For the text-containing cell, return its midpoint in [x, y] coordinate format. 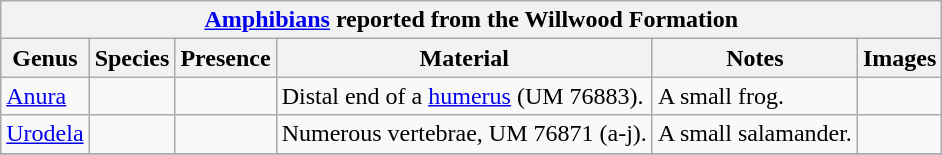
Presence [226, 58]
Material [464, 58]
Notes [754, 58]
Numerous vertebrae, UM 76871 (a-j). [464, 134]
Amphibians reported from the Willwood Formation [472, 20]
A small frog. [754, 96]
A small salamander. [754, 134]
Urodela [45, 134]
Anura [45, 96]
Images [899, 58]
Distal end of a humerus (UM 76883). [464, 96]
Species [132, 58]
Genus [45, 58]
